Determine the (x, y) coordinate at the center of the cell enclosing the given text.  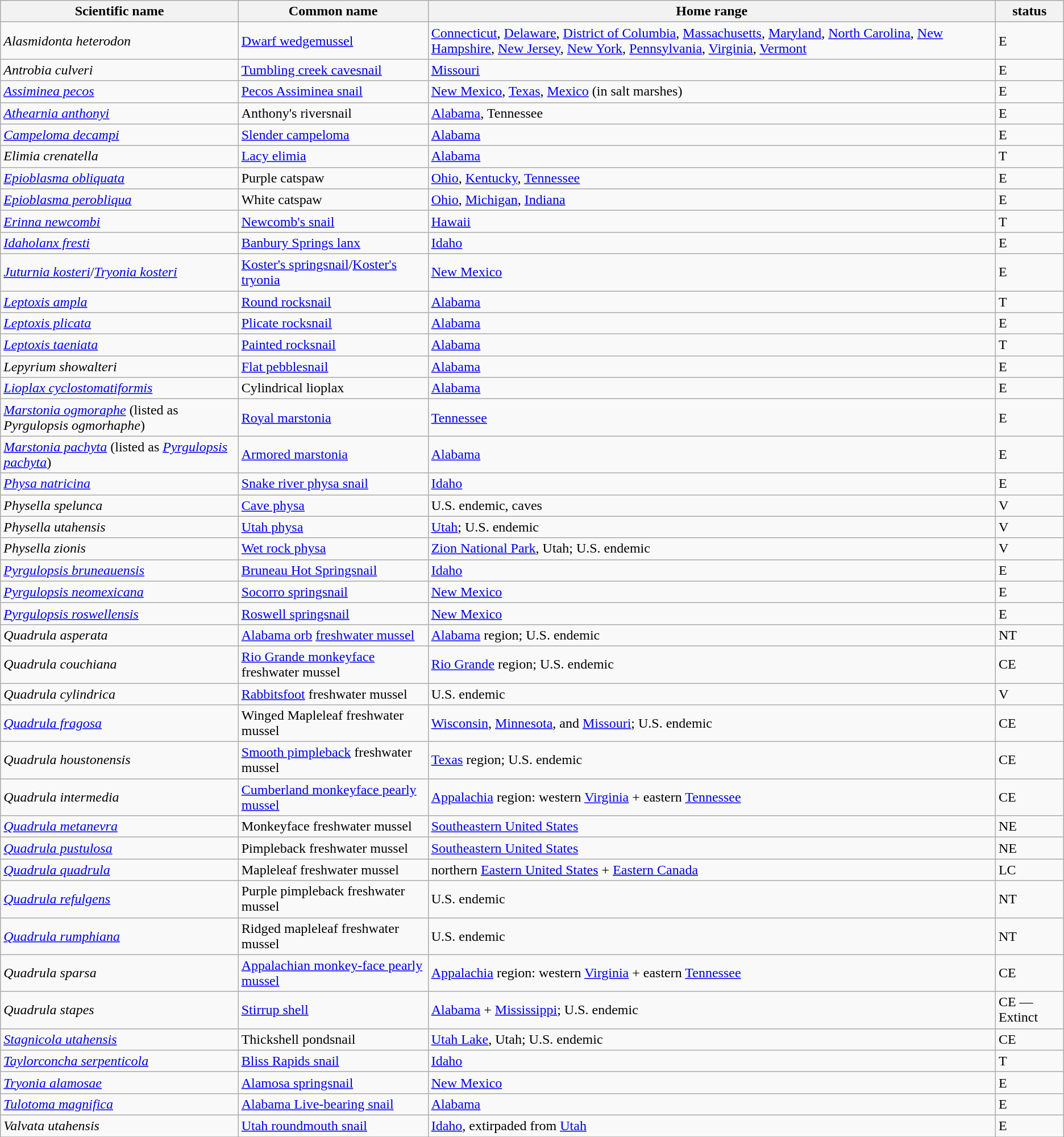
Missouri (712, 70)
Snake river physa snail (333, 484)
Monkeyface freshwater mussel (333, 827)
Quadrula couchiana (119, 664)
Quadrula houstonensis (119, 761)
U.S. endemic, caves (712, 505)
Utah Lake, Utah; U.S. endemic (712, 1039)
Purple pimpleback freshwater mussel (333, 899)
Antrobia culveri (119, 70)
Common name (333, 11)
Taylorconcha serpenticola (119, 1061)
Assiminea pecos (119, 92)
Thickshell pondsnail (333, 1039)
Appalachian monkey-face pearly mussel (333, 973)
Newcomb's snail (333, 221)
Alasmidonta heterodon (119, 41)
Leptoxis ampla (119, 302)
Round rocksnail (333, 302)
Tulotoma magnifica (119, 1104)
Scientific name (119, 11)
Wet rock physa (333, 549)
Elimia crenatella (119, 156)
Campeloma decampi (119, 135)
Pyrgulopsis neomexicana (119, 592)
Home range (712, 11)
Alabama, Tennessee (712, 113)
Quadrula sparsa (119, 973)
Cumberland monkeyface pearly mussel (333, 797)
Zion National Park, Utah; U.S. endemic (712, 549)
Quadrula rumphiana (119, 936)
Roswell springsnail (333, 613)
Alamosa springsnail (333, 1082)
Alabama + Mississippi; U.S. endemic (712, 1010)
Lepyrium showalteri (119, 367)
Quadrula cylindrica (119, 694)
Banbury Springs lanx (333, 243)
Rabbitsfoot freshwater mussel (333, 694)
Flat pebblesnail (333, 367)
Tryonia alamosae (119, 1082)
Marstonia ogmoraphe (listed as Pyrgulopsis ogmorhaphe) (119, 417)
Erinna newcombi (119, 221)
Lacy elimia (333, 156)
New Mexico, Texas, Mexico (in salt marshes) (712, 92)
Lioplax cyclostomatiformis (119, 388)
Alabama Live-bearing snail (333, 1104)
Pyrgulopsis roswellensis (119, 613)
Epioblasma obliquata (119, 178)
Socorro springsnail (333, 592)
Bruneau Hot Springsnail (333, 570)
Quadrula intermedia (119, 797)
Quadrula quadrula (119, 870)
Slender campeloma (333, 135)
Hawaii (712, 221)
Armored marstonia (333, 455)
Utah; U.S. endemic (712, 527)
Physella spelunca (119, 505)
Purple catspaw (333, 178)
Idaholanx fresti (119, 243)
Smooth pimpleback freshwater mussel (333, 761)
Quadrula pustulosa (119, 848)
Idaho, extirpaded from Utah (712, 1126)
LC (1029, 870)
Quadrula refulgens (119, 899)
Dwarf wedgemussel (333, 41)
Anthony's riversnail (333, 113)
Alabama region; U.S. endemic (712, 635)
Physella zionis (119, 549)
Stirrup shell (333, 1010)
northern Eastern United States + Eastern Canada (712, 870)
Stagnicola utahensis (119, 1039)
Juturnia kosteri/Tryonia kosteri (119, 272)
Tennessee (712, 417)
Utah physa (333, 527)
Marstonia pachyta (listed as Pyrgulopsis pachyta) (119, 455)
Winged Mapleleaf freshwater mussel (333, 723)
Cave physa (333, 505)
Wisconsin, Minnesota, and Missouri; U.S. endemic (712, 723)
Alabama orb freshwater mussel (333, 635)
Rio Grande region; U.S. endemic (712, 664)
Epioblasma perobliqua (119, 200)
Pyrgulopsis bruneauensis (119, 570)
Rio Grande monkeyface freshwater mussel (333, 664)
Plicate rocksnail (333, 323)
White catspaw (333, 200)
Quadrula fragosa (119, 723)
Ridged mapleleaf freshwater mussel (333, 936)
Ohio, Michigan, Indiana (712, 200)
Physa natricina (119, 484)
Royal marstonia (333, 417)
Leptoxis taeniata (119, 345)
Quadrula stapes (119, 1010)
Koster's springsnail/Koster's tryonia (333, 272)
Painted rocksnail (333, 345)
Quadrula asperata (119, 635)
Cylindrical lioplax (333, 388)
Leptoxis plicata (119, 323)
Pimpleback freshwater mussel (333, 848)
Athearnia anthonyi (119, 113)
Physella utahensis (119, 527)
CE — Extinct (1029, 1010)
Utah roundmouth snail (333, 1126)
Quadrula metanevra (119, 827)
Bliss Rapids snail (333, 1061)
Valvata utahensis (119, 1126)
Ohio, Kentucky, Tennessee (712, 178)
Texas region; U.S. endemic (712, 761)
status (1029, 11)
Mapleleaf freshwater mussel (333, 870)
Pecos Assiminea snail (333, 92)
Tumbling creek cavesnail (333, 70)
